Scan for the cell matching the given text and deliver its (X, Y) coordinate at center. 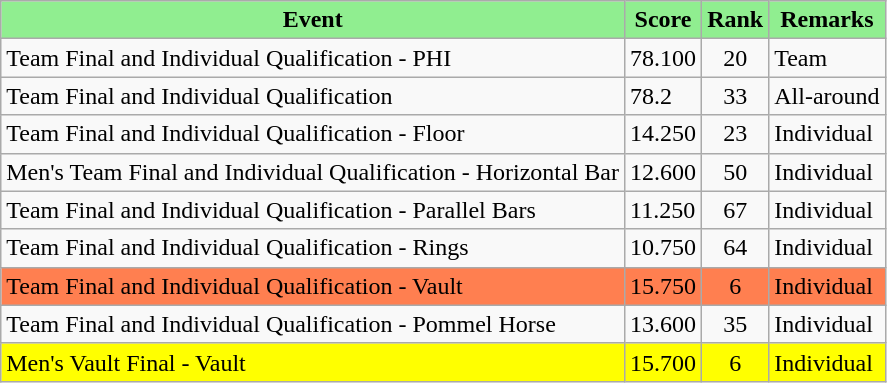
Team Final and Individual Qualification - Parallel Bars (313, 210)
50 (736, 172)
Team Final and Individual Qualification - Floor (313, 134)
12.600 (664, 172)
64 (736, 248)
78.2 (664, 96)
Score (664, 20)
Team Final and Individual Qualification - Vault (313, 286)
Team (827, 58)
13.600 (664, 324)
20 (736, 58)
11.250 (664, 210)
Team Final and Individual Qualification (313, 96)
Team Final and Individual Qualification - PHI (313, 58)
Men's Vault Final - Vault (313, 362)
Team Final and Individual Qualification - Pommel Horse (313, 324)
All-around (827, 96)
14.250 (664, 134)
33 (736, 96)
78.100 (664, 58)
15.700 (664, 362)
10.750 (664, 248)
Remarks (827, 20)
Men's Team Final and Individual Qualification - Horizontal Bar (313, 172)
Team Final and Individual Qualification - Rings (313, 248)
15.750 (664, 286)
67 (736, 210)
35 (736, 324)
Event (313, 20)
Rank (736, 20)
23 (736, 134)
